For the text-containing cell, return its midpoint in (X, Y) coordinate format. 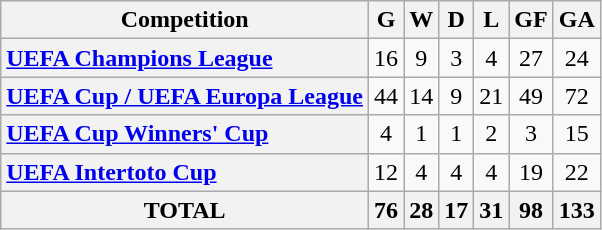
72 (576, 96)
22 (576, 172)
27 (531, 58)
31 (492, 210)
28 (422, 210)
GF (531, 20)
UEFA Intertoto Cup (185, 172)
G (386, 20)
Competition (185, 20)
GA (576, 20)
UEFA Champions League (185, 58)
76 (386, 210)
2 (492, 134)
19 (531, 172)
D (456, 20)
21 (492, 96)
16 (386, 58)
12 (386, 172)
UEFA Cup Winners' Cup (185, 134)
W (422, 20)
24 (576, 58)
14 (422, 96)
133 (576, 210)
UEFA Cup / UEFA Europa League (185, 96)
44 (386, 96)
15 (576, 134)
TOTAL (185, 210)
17 (456, 210)
98 (531, 210)
L (492, 20)
49 (531, 96)
